Find where the given text appears and provide that cell's center as (x, y) coordinate. 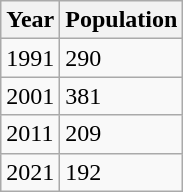
2001 (30, 96)
2011 (30, 134)
Year (30, 20)
2021 (30, 172)
381 (122, 96)
209 (122, 134)
192 (122, 172)
Population (122, 20)
290 (122, 58)
1991 (30, 58)
